Pinpoint the cell where the given text exists, returning its [x, y] midpoint coordinate. 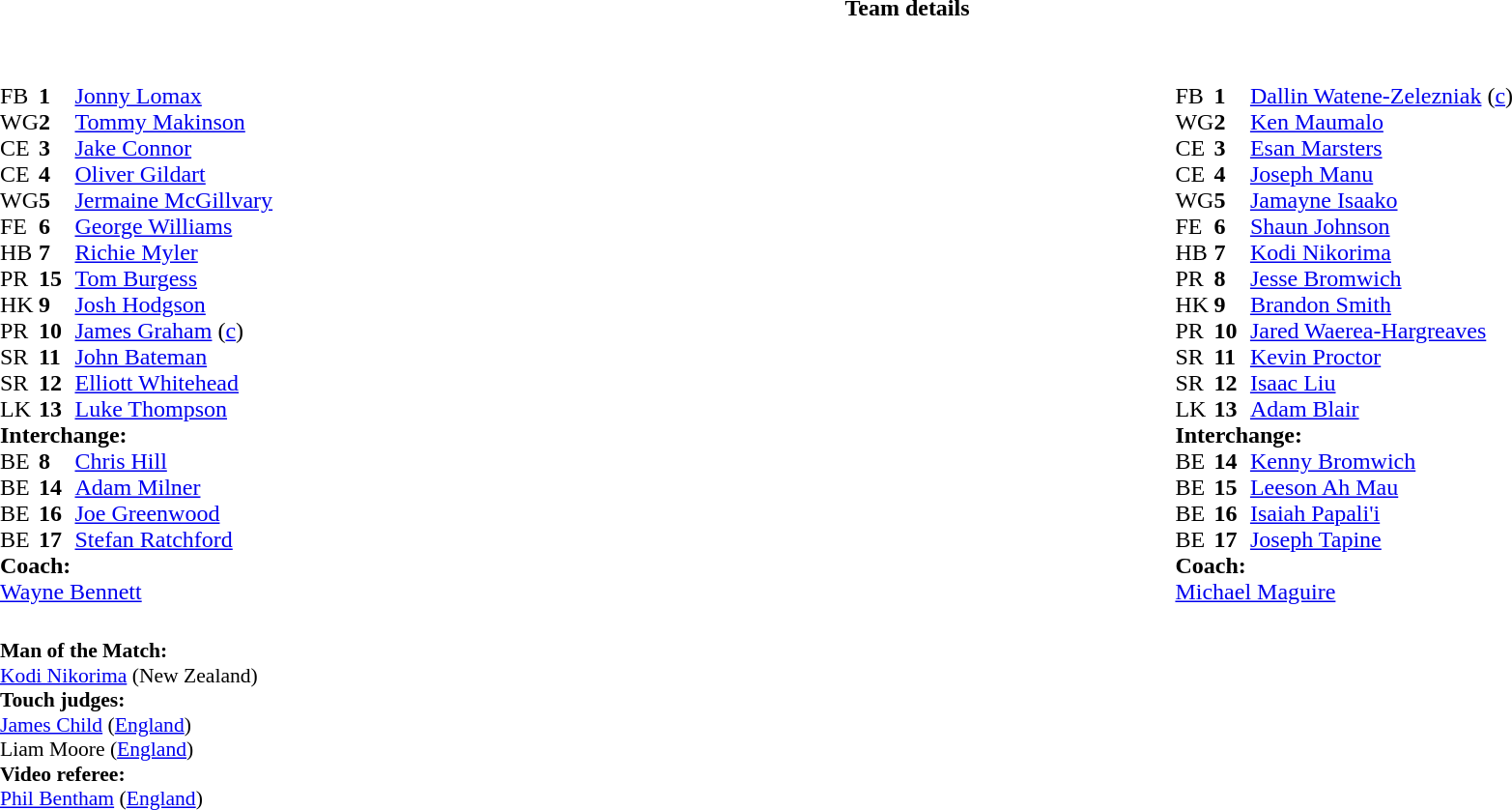
Chris Hill [174, 462]
Wayne Bennett [155, 592]
John Bateman [174, 358]
Joe Greenwood [174, 514]
Jake Connor [174, 149]
Stefan Ratchford [174, 539]
Interchange: [136, 435]
Jonny Lomax [174, 97]
Coach: [136, 566]
Jermaine McGillvary [174, 201]
Adam Milner [174, 487]
Tommy Makinson [174, 122]
Josh Hodgson [174, 305]
Tom Burgess [174, 278]
James Graham (c) [174, 331]
Luke Thompson [174, 410]
Richie Myler [174, 253]
Oliver Gildart [174, 174]
Elliott Whitehead [174, 383]
George Williams [174, 226]
